For the text-containing cell, return its midpoint in (X, Y) coordinate format. 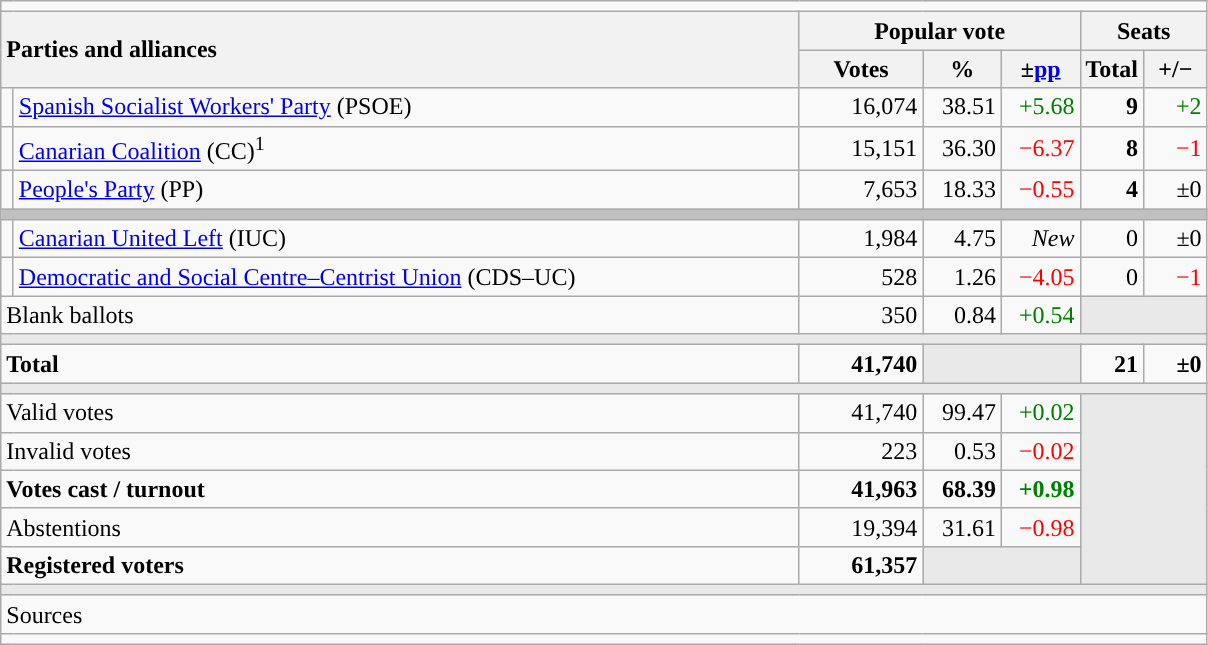
0.84 (962, 315)
68.39 (962, 489)
New (1040, 239)
7,653 (861, 190)
21 (1112, 364)
Registered voters (400, 565)
15,151 (861, 148)
Votes (861, 69)
Canarian Coalition (CC)1 (406, 148)
4 (1112, 190)
Blank ballots (400, 315)
+/− (1176, 69)
Parties and alliances (400, 50)
36.30 (962, 148)
Votes cast / turnout (400, 489)
9 (1112, 107)
Spanish Socialist Workers' Party (PSOE) (406, 107)
19,394 (861, 527)
1,984 (861, 239)
+5.68 (1040, 107)
8 (1112, 148)
1.26 (962, 277)
41,963 (861, 489)
−0.55 (1040, 190)
99.47 (962, 413)
Valid votes (400, 413)
+0.54 (1040, 315)
Democratic and Social Centre–Centrist Union (CDS–UC) (406, 277)
±pp (1040, 69)
% (962, 69)
528 (861, 277)
18.33 (962, 190)
−6.37 (1040, 148)
+0.98 (1040, 489)
61,357 (861, 565)
38.51 (962, 107)
+0.02 (1040, 413)
31.61 (962, 527)
4.75 (962, 239)
−0.02 (1040, 451)
Invalid votes (400, 451)
Sources (604, 614)
0.53 (962, 451)
−0.98 (1040, 527)
−4.05 (1040, 277)
223 (861, 451)
Popular vote (940, 31)
350 (861, 315)
Canarian United Left (IUC) (406, 239)
Seats (1144, 31)
16,074 (861, 107)
+2 (1176, 107)
People's Party (PP) (406, 190)
Abstentions (400, 527)
